Scan for the cell matching the given text and deliver its (X, Y) coordinate at center. 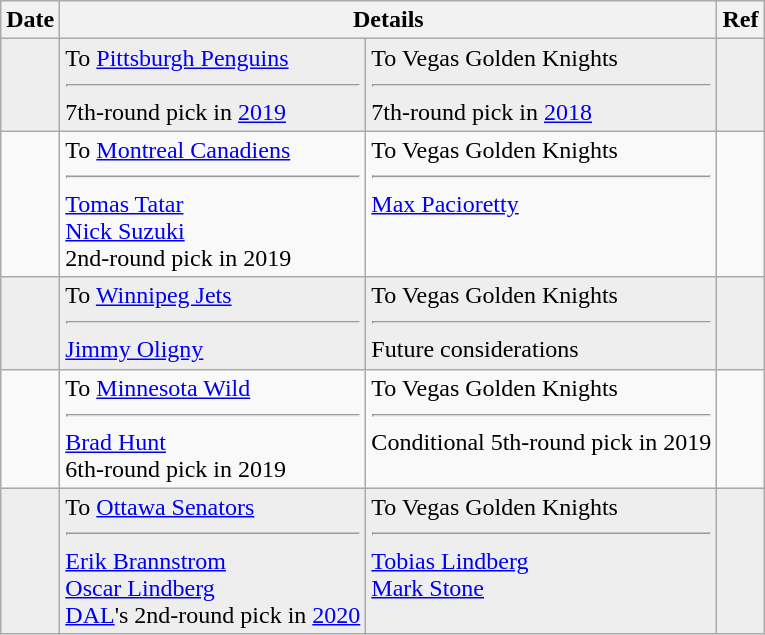
To Minnesota WildBrad Hunt6th-round pick in 2019 (213, 428)
To Ottawa SenatorsErik BrannstromOscar LindbergDAL's 2nd-round pick in 2020 (213, 561)
Ref (740, 20)
To Pittsburgh Penguins7th-round pick in 2019 (213, 85)
To Vegas Golden KnightsConditional 5th-round pick in 2019 (542, 428)
To Vegas Golden KnightsMax Pacioretty (542, 204)
To Winnipeg JetsJimmy Oligny (213, 323)
To Vegas Golden Knights7th-round pick in 2018 (542, 85)
Details (388, 20)
To Montreal CanadiensTomas TatarNick Suzuki2nd-round pick in 2019 (213, 204)
To Vegas Golden KnightsTobias LindbergMark Stone (542, 561)
Date (30, 20)
To Vegas Golden KnightsFuture considerations (542, 323)
